Search for the cell housing the specified text and yield its [X, Y] center coordinate. 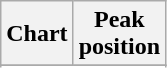
Chart [37, 34]
Peakposition [119, 34]
